Search for the cell housing the specified text and yield its [x, y] center coordinate. 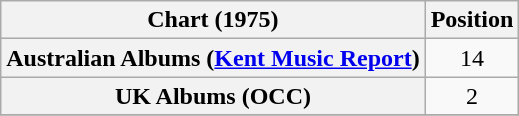
Chart (1975) [213, 20]
14 [472, 58]
2 [472, 96]
UK Albums (OCC) [213, 96]
Position [472, 20]
Australian Albums (Kent Music Report) [213, 58]
